From the cell containing the given text, extract its center point as (x, y) coordinate. 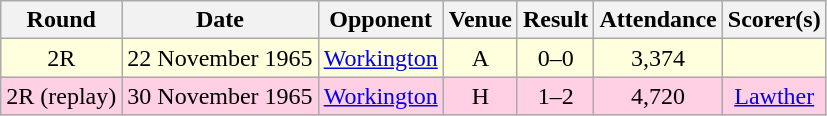
2R (62, 58)
Date (220, 20)
2R (replay) (62, 96)
4,720 (658, 96)
A (480, 58)
1–2 (555, 96)
Round (62, 20)
Venue (480, 20)
H (480, 96)
Scorer(s) (774, 20)
22 November 1965 (220, 58)
Opponent (380, 20)
Result (555, 20)
3,374 (658, 58)
Attendance (658, 20)
Lawther (774, 96)
30 November 1965 (220, 96)
0–0 (555, 58)
